Locate the cell with the specified text and output its (x, y) center coordinate. 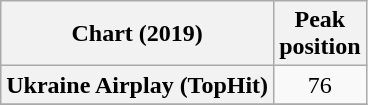
Ukraine Airplay (TopHit) (138, 85)
Peakposition (320, 34)
76 (320, 85)
Chart (2019) (138, 34)
